Search for the cell housing the specified text and yield its [X, Y] center coordinate. 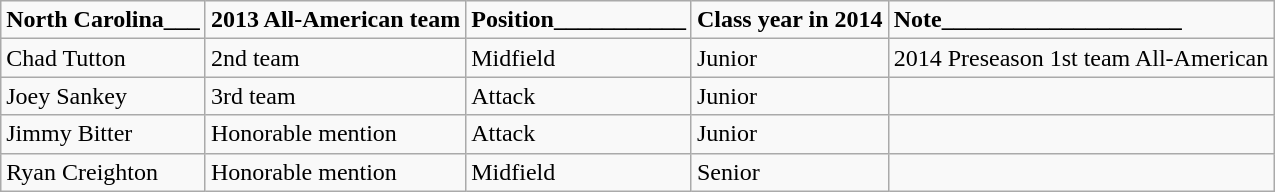
Jimmy Bitter [104, 134]
Senior [790, 172]
Joey Sankey [104, 96]
Position___________ [579, 20]
2014 Preseason 1st team All-American [1081, 58]
3rd team [335, 96]
North Carolina___ [104, 20]
Chad Tutton [104, 58]
2nd team [335, 58]
Class year in 2014 [790, 20]
Ryan Creighton [104, 172]
Note____________________ [1081, 20]
2013 All-American team [335, 20]
